Find where the given text appears and provide that cell's center as (x, y) coordinate. 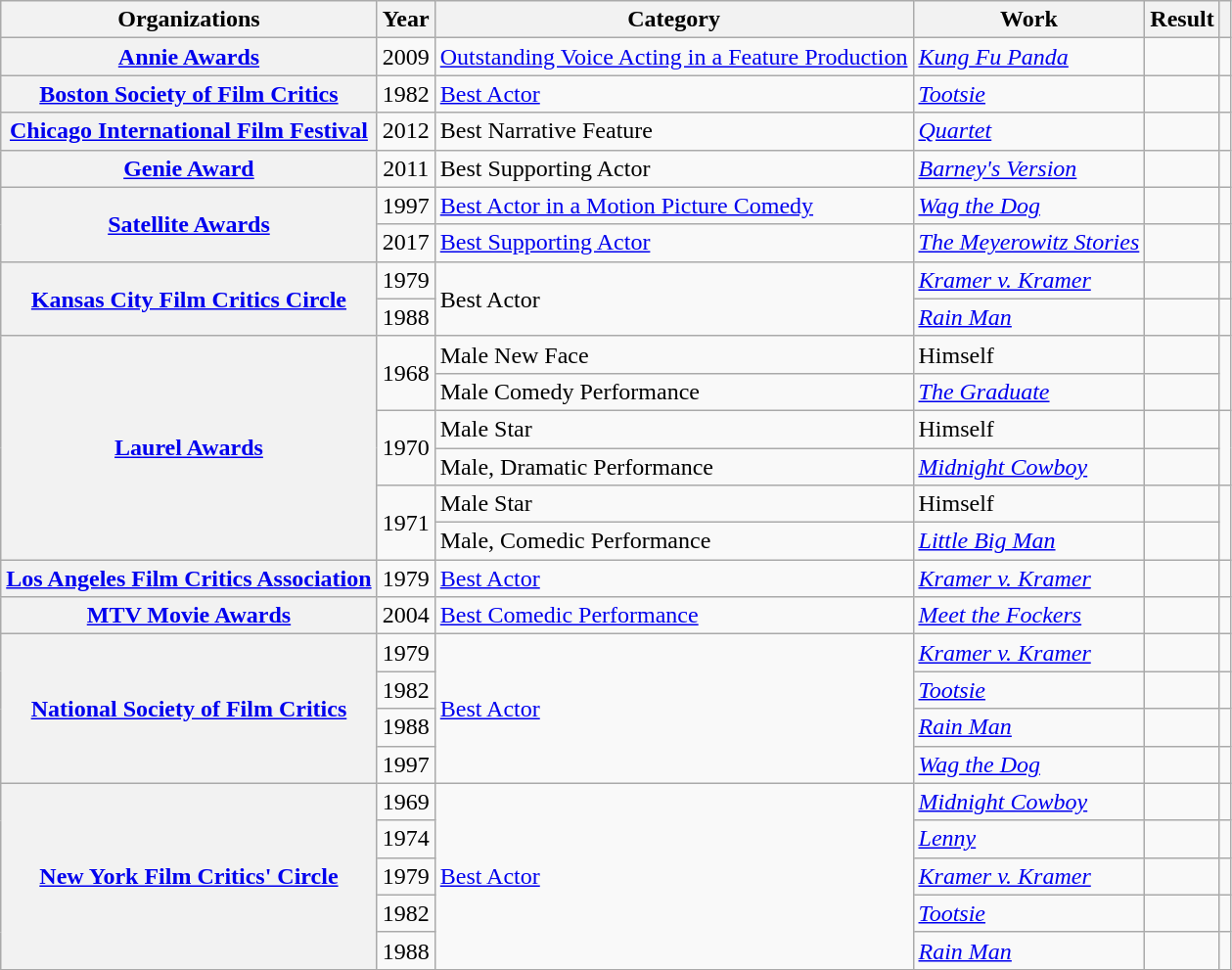
Laurel Awards (189, 447)
Male, Comedic Performance (673, 541)
1969 (405, 802)
MTV Movie Awards (189, 616)
Result (1182, 20)
Work (1029, 20)
Annie Awards (189, 57)
The Graduate (1029, 392)
1968 (405, 373)
Male Comedy Performance (673, 392)
Category (673, 20)
2009 (405, 57)
1974 (405, 839)
Outstanding Voice Acting in a Feature Production (673, 57)
Best Actor in a Motion Picture Comedy (673, 206)
2012 (405, 131)
2017 (405, 243)
New York Film Critics' Circle (189, 876)
Satellite Awards (189, 224)
Year (405, 20)
Chicago International Film Festival (189, 131)
Genie Award (189, 168)
Quartet (1029, 131)
Best Narrative Feature (673, 131)
Little Big Man (1029, 541)
Meet the Fockers (1029, 616)
National Society of Film Critics (189, 709)
2004 (405, 616)
Male New Face (673, 354)
Boston Society of Film Critics (189, 94)
Lenny (1029, 839)
1970 (405, 447)
Male, Dramatic Performance (673, 467)
Kansas City Film Critics Circle (189, 299)
Barney's Version (1029, 168)
Best Comedic Performance (673, 616)
2011 (405, 168)
Kung Fu Panda (1029, 57)
Los Angeles Film Critics Association (189, 578)
1971 (405, 523)
Organizations (189, 20)
The Meyerowitz Stories (1029, 243)
